Pinpoint the cell where the given text exists, returning its [x, y] midpoint coordinate. 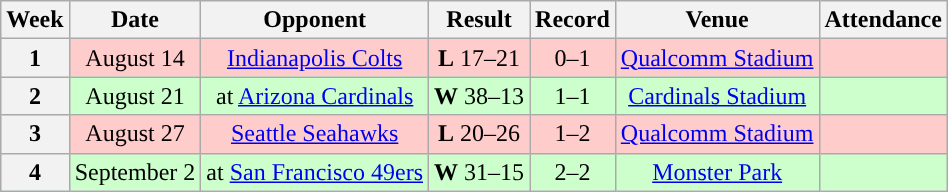
at Arizona Cardinals [315, 96]
4 [35, 172]
Record [573, 20]
Week [35, 20]
Result [480, 20]
L 20–26 [480, 134]
Seattle Seahawks [315, 134]
1–1 [573, 96]
Opponent [315, 20]
at San Francisco 49ers [315, 172]
2 [35, 96]
0–1 [573, 58]
1–2 [573, 134]
3 [35, 134]
Venue [717, 20]
W 38–13 [480, 96]
W 31–15 [480, 172]
Cardinals Stadium [717, 96]
Date [135, 20]
Indianapolis Colts [315, 58]
2–2 [573, 172]
Monster Park [717, 172]
L 17–21 [480, 58]
August 21 [135, 96]
September 2 [135, 172]
August 27 [135, 134]
1 [35, 58]
August 14 [135, 58]
Attendance [883, 20]
